Scan for the cell matching the given text and deliver its (x, y) coordinate at center. 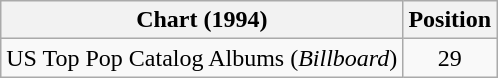
Chart (1994) (202, 20)
US Top Pop Catalog Albums (Billboard) (202, 58)
Position (450, 20)
29 (450, 58)
